From the cell containing the given text, extract its center point as (x, y) coordinate. 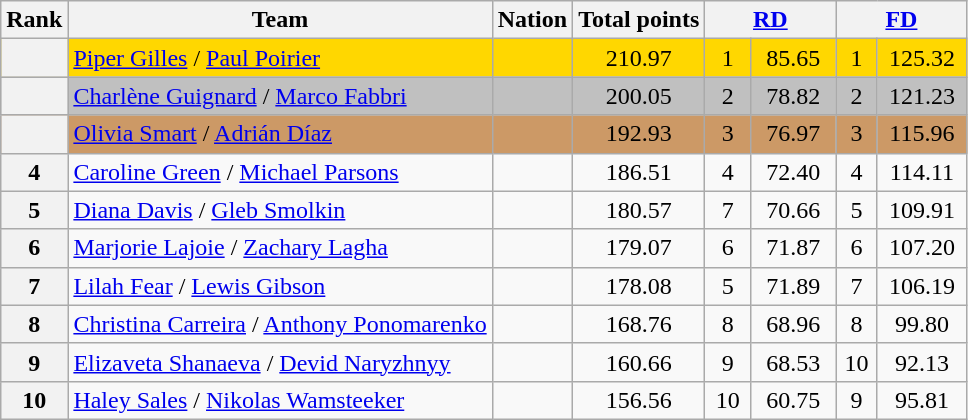
179.07 (639, 248)
68.53 (794, 362)
121.23 (922, 96)
106.19 (922, 286)
Total points (639, 20)
Charlène Guignard / Marco Fabbri (280, 96)
Haley Sales / Nikolas Wamsteeker (280, 400)
Christina Carreira / Anthony Ponomarenko (280, 324)
Nation (532, 20)
71.87 (794, 248)
200.05 (639, 96)
160.66 (639, 362)
Olivia Smart / Adrián Díaz (280, 134)
68.96 (794, 324)
95.81 (922, 400)
107.20 (922, 248)
FD (902, 20)
RD (770, 20)
125.32 (922, 58)
Elizaveta Shanaeva / Devid Naryzhnyy (280, 362)
71.89 (794, 286)
76.97 (794, 134)
85.65 (794, 58)
180.57 (639, 210)
Team (280, 20)
109.91 (922, 210)
Caroline Green / Michael Parsons (280, 172)
Rank (34, 20)
Lilah Fear / Lewis Gibson (280, 286)
114.11 (922, 172)
192.93 (639, 134)
70.66 (794, 210)
78.82 (794, 96)
115.96 (922, 134)
99.80 (922, 324)
178.08 (639, 286)
Piper Gilles / Paul Poirier (280, 58)
92.13 (922, 362)
156.56 (639, 400)
210.97 (639, 58)
60.75 (794, 400)
Marjorie Lajoie / Zachary Lagha (280, 248)
72.40 (794, 172)
168.76 (639, 324)
Diana Davis / Gleb Smolkin (280, 210)
186.51 (639, 172)
